For the text-containing cell, return its midpoint in [X, Y] coordinate format. 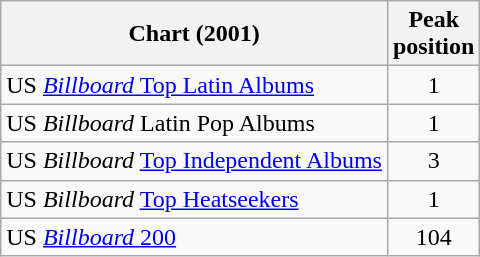
3 [433, 161]
US Billboard Top Latin Albums [194, 85]
US Billboard Top Heatseekers [194, 199]
104 [433, 237]
US Billboard 200 [194, 237]
US Billboard Top Independent Albums [194, 161]
Chart (2001) [194, 34]
US Billboard Latin Pop Albums [194, 123]
Peakposition [433, 34]
